Provide the [x, y] coordinate of the cell's center where the given text is located.  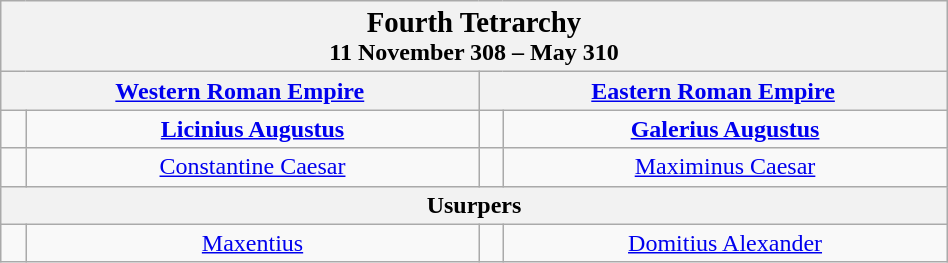
Maxentius [252, 243]
Constantine Caesar [252, 167]
Usurpers [474, 205]
Fourth Tetrarchy11 November 308 – May 310 [474, 36]
Galerius Augustus [725, 129]
Domitius Alexander [725, 243]
Western Roman Empire [240, 91]
Eastern Roman Empire [713, 91]
Licinius Augustus [252, 129]
Maximinus Caesar [725, 167]
